Locate the cell with the specified text and output its (x, y) center coordinate. 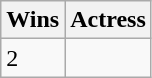
Actress (108, 20)
Wins (33, 20)
2 (33, 58)
